Return the [X, Y] coordinate for the center point of the cell that contains the specified text.  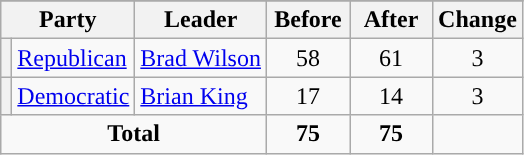
58 [308, 58]
17 [308, 96]
Brad Wilson [201, 58]
After [392, 20]
Before [308, 20]
Party [68, 20]
Brian King [201, 96]
Total [134, 134]
Republican [74, 58]
Change [478, 20]
61 [392, 58]
14 [392, 96]
Leader [201, 20]
Democratic [74, 96]
